Output the [x, y] coordinate of the center of the cell containing the given text.  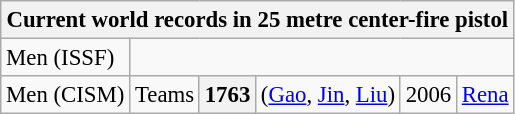
Men (CISM) [66, 95]
2006 [428, 95]
Current world records in 25 metre center-fire pistol [258, 20]
(Gao, Jin, Liu) [328, 95]
Teams [165, 95]
Rena [484, 95]
1763 [227, 95]
Men (ISSF) [66, 58]
